Identify which cell holds the provided text, then report its (X, Y) central coordinate. 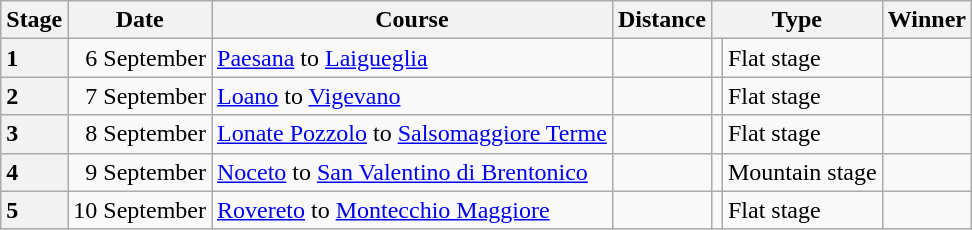
6 September (140, 58)
3 (34, 134)
Loano to Vigevano (412, 96)
Distance (662, 20)
Noceto to San Valentino di Brentonico (412, 172)
8 September (140, 134)
4 (34, 172)
Winner (926, 20)
Paesana to Laigueglia (412, 58)
2 (34, 96)
Rovereto to Montecchio Maggiore (412, 210)
Stage (34, 20)
Mountain stage (802, 172)
9 September (140, 172)
Date (140, 20)
Lonate Pozzolo to Salsomaggiore Terme (412, 134)
7 September (140, 96)
5 (34, 210)
10 September (140, 210)
1 (34, 58)
Course (412, 20)
Type (796, 20)
